Capture the cell that displays the provided text and extract its (x, y) central coordinate. 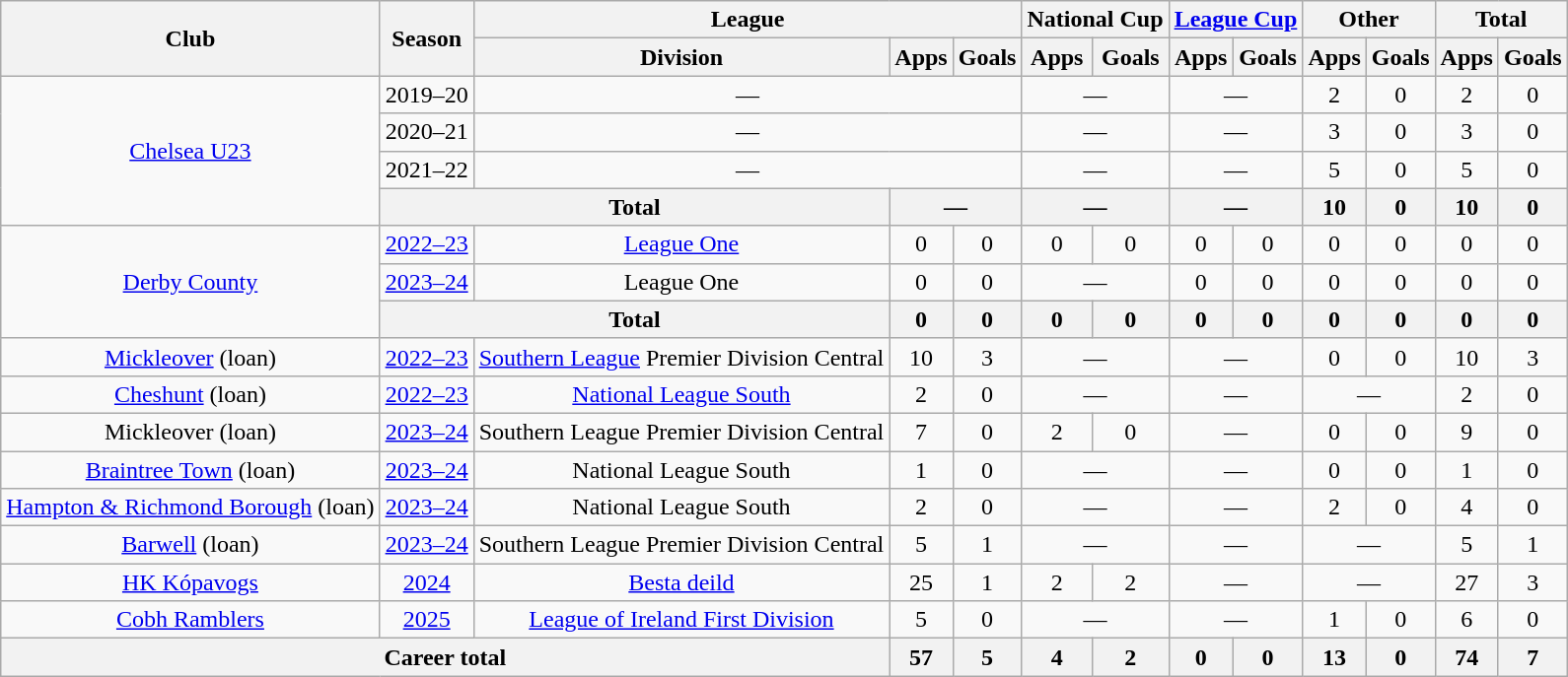
2025 (426, 620)
6 (1466, 620)
Hampton & Richmond Borough (loan) (190, 508)
Division (681, 57)
27 (1466, 582)
74 (1466, 657)
Cobh Ramblers (190, 620)
League Cup (1236, 20)
2021–22 (426, 169)
9 (1466, 432)
Derby County (190, 282)
Chelsea U23 (190, 151)
13 (1334, 657)
57 (921, 657)
National Cup (1095, 20)
League of Ireland First Division (681, 620)
HK Kópavogs (190, 582)
Cheshunt (loan) (190, 394)
Club (190, 38)
Braintree Town (loan) (190, 470)
League (748, 20)
Besta deild (681, 582)
2019–20 (426, 95)
Other (1369, 20)
25 (921, 582)
Season (426, 38)
2024 (426, 582)
2020–21 (426, 132)
Career total (446, 657)
Barwell (loan) (190, 545)
